Output the (X, Y) coordinate of the center of the cell containing the given text.  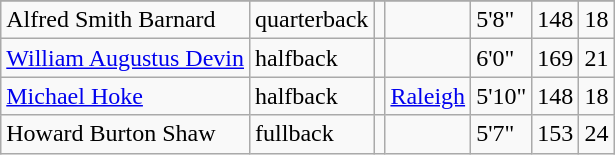
fullback (312, 134)
5'8" (502, 20)
5'10" (502, 96)
153 (556, 134)
24 (596, 134)
quarterback (312, 20)
Raleigh (428, 96)
Howard Burton Shaw (126, 134)
21 (596, 58)
William Augustus Devin (126, 58)
169 (556, 58)
6'0" (502, 58)
Michael Hoke (126, 96)
5'7" (502, 134)
Alfred Smith Barnard (126, 20)
